Locate the cell with the specified text and output its [X, Y] center coordinate. 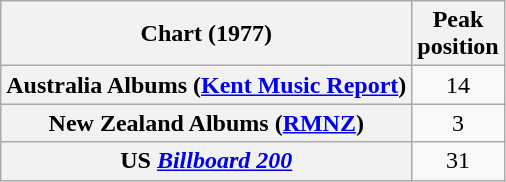
US Billboard 200 [206, 161]
Chart (1977) [206, 34]
Australia Albums (Kent Music Report) [206, 85]
3 [458, 123]
31 [458, 161]
14 [458, 85]
Peak position [458, 34]
New Zealand Albums (RMNZ) [206, 123]
